For the text-containing cell, return its midpoint in [X, Y] coordinate format. 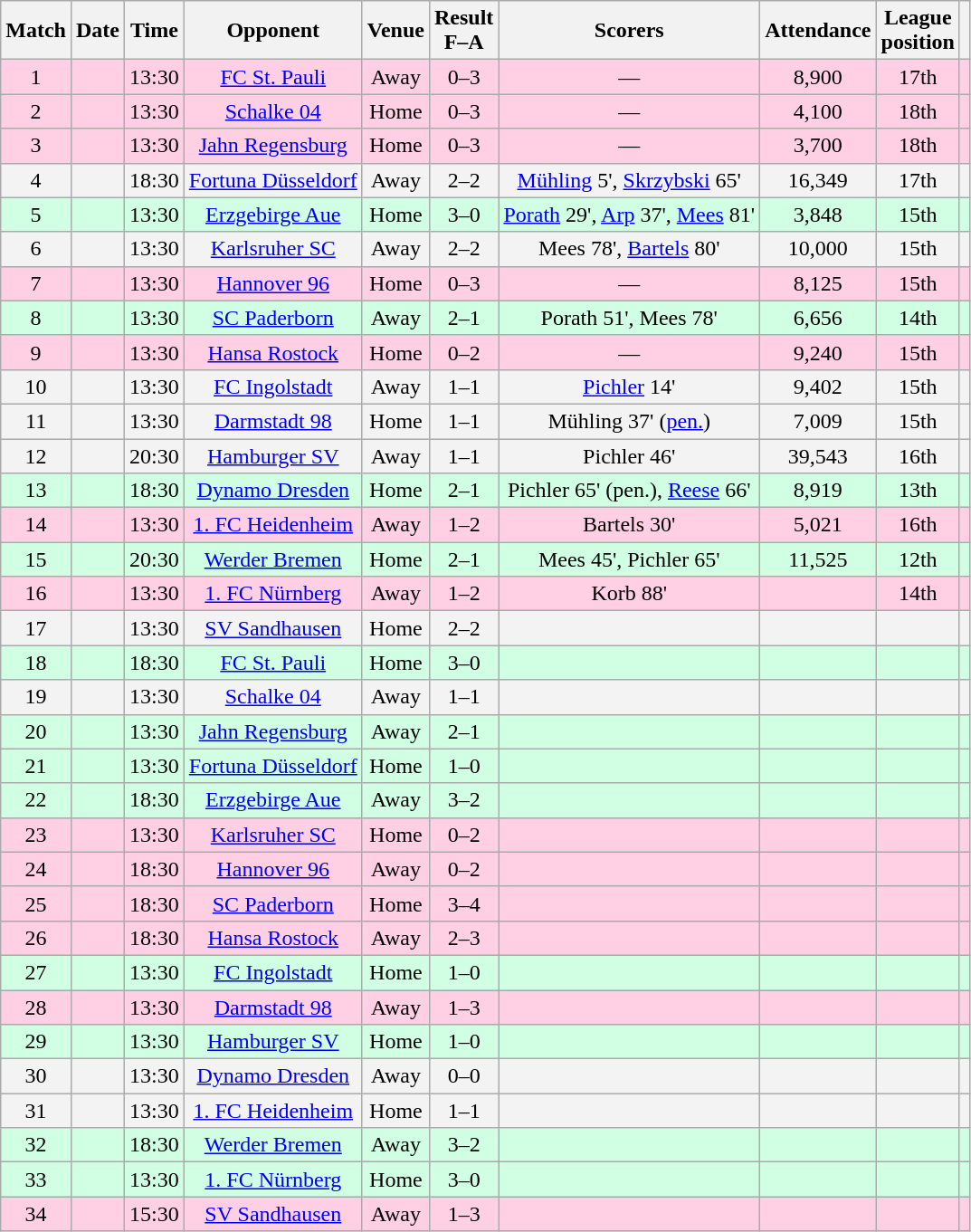
2 [36, 111]
17 [36, 628]
Pichler 14' [630, 387]
Mühling 5', Skrzybski 65' [630, 180]
1 [36, 77]
Time [155, 31]
Pichler 46' [630, 455]
6,656 [818, 318]
30 [36, 1076]
Mühling 37' (pen.) [630, 421]
3,700 [818, 146]
15 [36, 559]
18 [36, 663]
4,100 [818, 111]
8 [36, 318]
9 [36, 352]
14 [36, 525]
12th [918, 559]
Attendance [818, 31]
Venue [395, 31]
31 [36, 1111]
3 [36, 146]
Porath 51', Mees 78' [630, 318]
29 [36, 1042]
13th [918, 491]
3,848 [818, 215]
Korb 88' [630, 594]
21 [36, 766]
ResultF–A [463, 31]
8,900 [818, 77]
8,125 [818, 283]
Match [36, 31]
Scorers [630, 31]
Porath 29', Arp 37', Mees 81' [630, 215]
5,021 [818, 525]
15:30 [155, 1214]
Leagueposition [918, 31]
Mees 45', Pichler 65' [630, 559]
Bartels 30' [630, 525]
39,543 [818, 455]
11,525 [818, 559]
2–3 [463, 938]
16,349 [818, 180]
4 [36, 180]
3–4 [463, 903]
5 [36, 215]
9,402 [818, 387]
0–0 [463, 1076]
8,919 [818, 491]
19 [36, 697]
Mees 78', Bartels 80' [630, 249]
24 [36, 869]
9,240 [818, 352]
27 [36, 972]
6 [36, 249]
10 [36, 387]
32 [36, 1145]
7 [36, 283]
16 [36, 594]
11 [36, 421]
28 [36, 1008]
34 [36, 1214]
12 [36, 455]
20 [36, 731]
Opponent [273, 31]
25 [36, 903]
10,000 [818, 249]
23 [36, 835]
Pichler 65' (pen.), Reese 66' [630, 491]
26 [36, 938]
Date [98, 31]
7,009 [818, 421]
13 [36, 491]
22 [36, 800]
33 [36, 1179]
